Locate the cell with the specified text and output its (x, y) center coordinate. 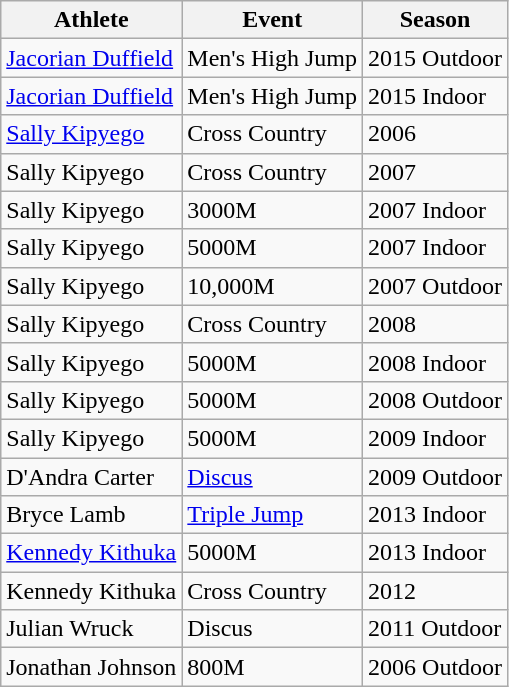
2007 (436, 172)
Athlete (92, 20)
2015 Indoor (436, 96)
2011 Outdoor (436, 629)
800M (272, 667)
2012 (436, 591)
2008 Outdoor (436, 400)
2009 Indoor (436, 438)
Bryce Lamb (92, 515)
2006 Outdoor (436, 667)
2007 Outdoor (436, 286)
2015 Outdoor (436, 58)
10,000M (272, 286)
Julian Wruck (92, 629)
2008 (436, 324)
3000M (272, 210)
Event (272, 20)
2006 (436, 134)
Jonathan Johnson (92, 667)
Season (436, 20)
D'Andra Carter (92, 477)
Triple Jump (272, 515)
2008 Indoor (436, 362)
2009 Outdoor (436, 477)
